Output the [X, Y] coordinate of the center of the cell containing the given text.  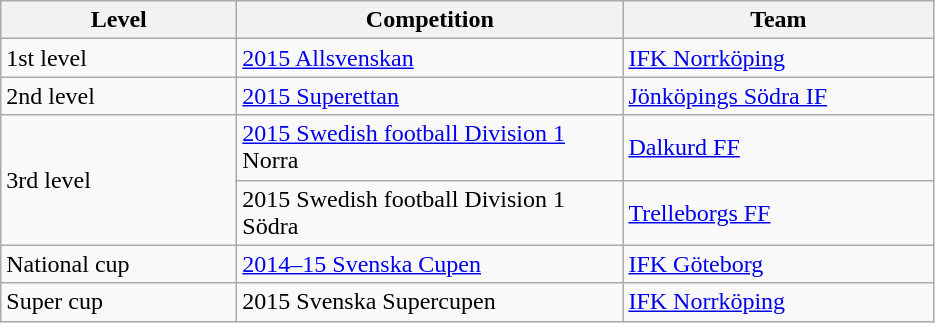
2nd level [119, 96]
Super cup [119, 302]
Competition [430, 20]
Trelleborgs FF [778, 212]
2015 Swedish football Division 1 Södra [430, 212]
2015 Svenska Supercupen [430, 302]
2014–15 Svenska Cupen [430, 264]
Jönköpings Södra IF [778, 96]
Team [778, 20]
2015 Swedish football Division 1 Norra [430, 148]
National cup [119, 264]
IFK Göteborg [778, 264]
Level [119, 20]
3rd level [119, 180]
Dalkurd FF [778, 148]
2015 Superettan [430, 96]
2015 Allsvenskan [430, 58]
1st level [119, 58]
